Capture the cell that displays the provided text and extract its [X, Y] central coordinate. 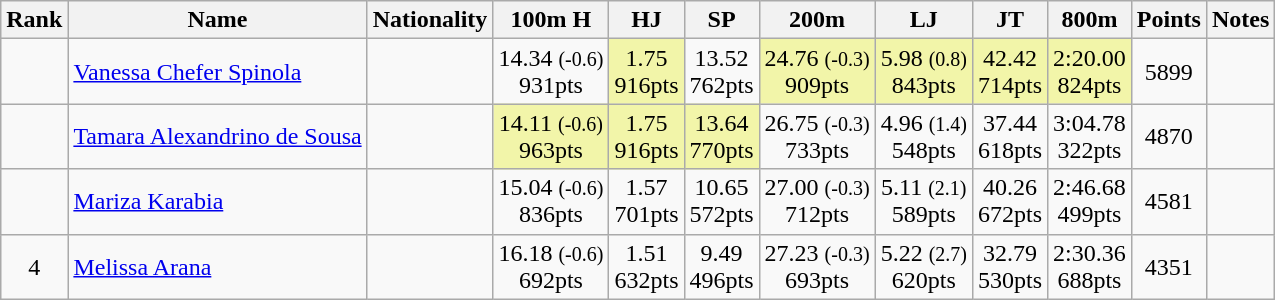
Notes [1240, 20]
1.51 632pts [646, 266]
JT [1010, 20]
Name [218, 20]
9.49 496pts [722, 266]
Rank [34, 20]
2:30.36 688pts [1090, 266]
1.57 701pts [646, 202]
24.76 (-0.3) 909pts [817, 72]
27.23 (-0.3) 693pts [817, 266]
Vanessa Chefer Spinola [218, 72]
4.96 (1.4) 548pts [924, 136]
37.44 618pts [1010, 136]
200m [817, 20]
4351 [1168, 266]
SP [722, 20]
Tamara Alexandrino de Sousa [218, 136]
5.11 (2.1) 589pts [924, 202]
15.04 (-0.6) 836pts [551, 202]
10.65 572pts [722, 202]
4581 [1168, 202]
16.18 (-0.6) 692pts [551, 266]
HJ [646, 20]
3:04.78 322pts [1090, 136]
Nationality [430, 20]
Points [1168, 20]
42.42 714pts [1010, 72]
32.79 530pts [1010, 266]
800m [1090, 20]
Mariza Karabia [218, 202]
4870 [1168, 136]
40.26 672pts [1010, 202]
2:20.00 824pts [1090, 72]
5.98 (0.8) 843pts [924, 72]
Melissa Arana [218, 266]
4 [34, 266]
LJ [924, 20]
2:46.68 499pts [1090, 202]
14.11 (-0.6) 963pts [551, 136]
27.00 (-0.3) 712pts [817, 202]
26.75 (-0.3) 733pts [817, 136]
13.52 762pts [722, 72]
100m H [551, 20]
13.64 770pts [722, 136]
5899 [1168, 72]
14.34 (-0.6) 931pts [551, 72]
5.22 (2.7) 620pts [924, 266]
